Pinpoint the cell where the given text exists, returning its [X, Y] midpoint coordinate. 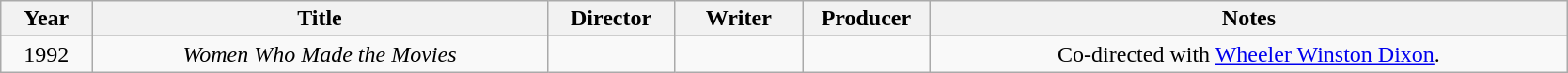
Writer [739, 19]
Notes [1248, 19]
Producer [867, 19]
Title [320, 19]
Year [47, 19]
Co-directed with Wheeler Winston Dixon. [1248, 54]
1992 [47, 54]
Women Who Made the Movies [320, 54]
Director [611, 19]
